Identify which cell holds the provided text, then report its (X, Y) central coordinate. 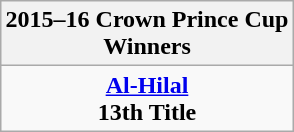
Al-Hilal13th Title (147, 98)
2015–16 Crown Prince Cup Winners (147, 34)
